Determine the (x, y) coordinate at the center of the cell enclosing the given text.  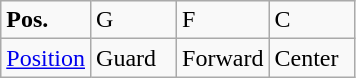
Guard (134, 58)
Center (312, 58)
Position (46, 58)
G (134, 20)
F (223, 20)
Forward (223, 58)
Pos. (46, 20)
C (312, 20)
